Detect which cell encompasses the target text, then output its [x, y] center coordinate. 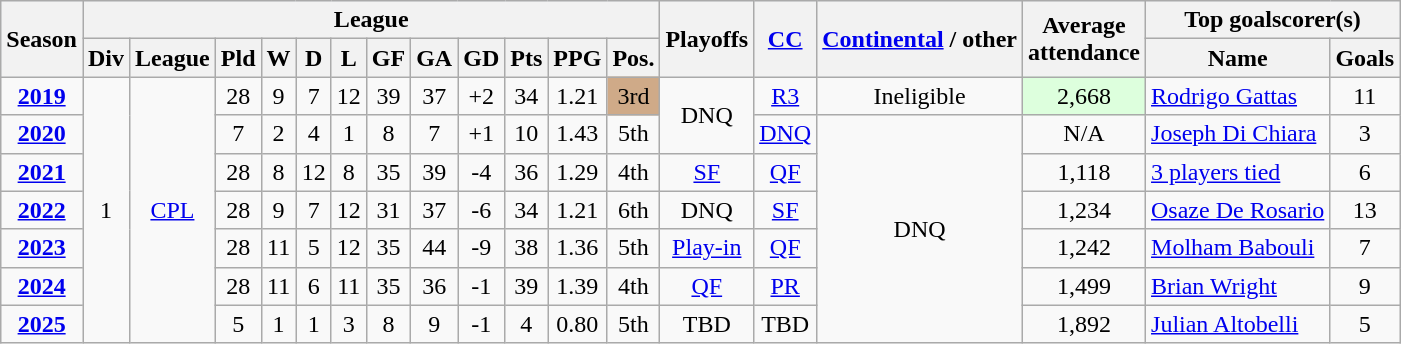
1,242 [1084, 248]
2 [278, 134]
Pts [526, 58]
Pld [238, 58]
-6 [482, 210]
13 [1365, 210]
10 [526, 134]
Div [106, 58]
Continental / other [920, 39]
Playoffs [707, 39]
1,499 [1084, 286]
1,892 [1084, 324]
2023 [42, 248]
L [348, 58]
2019 [42, 96]
2024 [42, 286]
2020 [42, 134]
+2 [482, 96]
2021 [42, 172]
1.43 [578, 134]
31 [388, 210]
CC [786, 39]
Pos. [634, 58]
2022 [42, 210]
Ineligible [920, 96]
Goals [1365, 58]
Season [42, 39]
D [314, 58]
GA [434, 58]
R3 [786, 96]
1.36 [578, 248]
1.39 [578, 286]
PPG [578, 58]
2,668 [1084, 96]
1,118 [1084, 172]
1.29 [578, 172]
3rd [634, 96]
-4 [482, 172]
Top goalscorer(s) [1273, 20]
Average attendance [1084, 39]
Osaze De Rosario [1238, 210]
2025 [42, 324]
0.80 [578, 324]
CPL [173, 210]
-9 [482, 248]
Name [1238, 58]
1,234 [1084, 210]
GD [482, 58]
W [278, 58]
3 players tied [1238, 172]
Brian Wright [1238, 286]
PR [786, 286]
Molham Babouli [1238, 248]
Julian Altobelli [1238, 324]
+1 [482, 134]
Play-in [707, 248]
44 [434, 248]
38 [526, 248]
Joseph Di Chiara [1238, 134]
N/A [1084, 134]
GF [388, 58]
6th [634, 210]
Rodrigo Gattas [1238, 96]
